Return (x, y) of the center of cell containing provided text 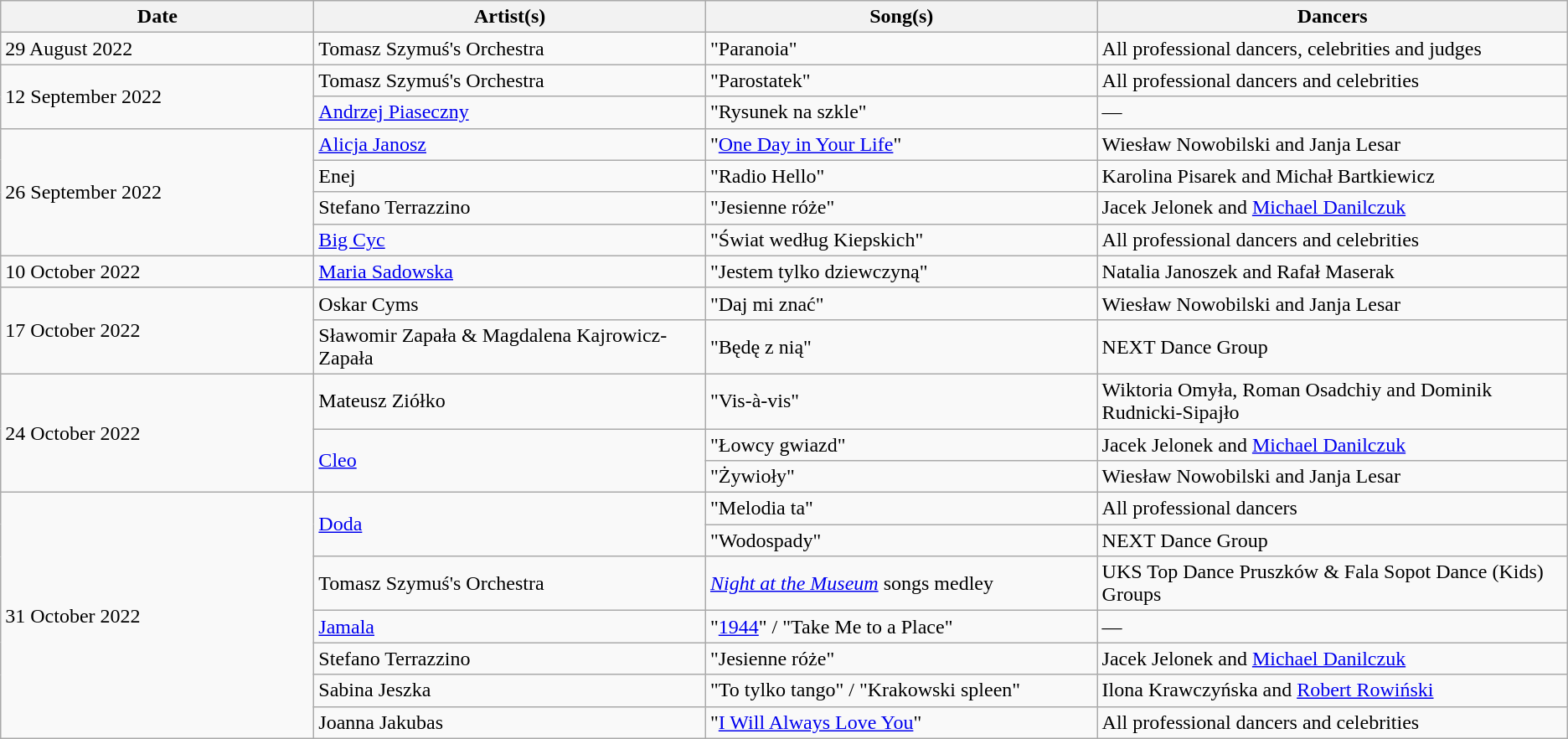
"Melodia ta" (901, 509)
Night at the Museum songs medley (901, 583)
Jamala (510, 627)
"Jestem tylko dziewczyną" (901, 271)
UKS Top Dance Pruszków & Fala Sopot Dance (Kids) Groups (1332, 583)
Natalia Janoszek and Rafał Maserak (1332, 271)
24 October 2022 (157, 432)
Andrzej Piaseczny (510, 112)
"Paranoia" (901, 49)
31 October 2022 (157, 615)
"Daj mi znać" (901, 303)
17 October 2022 (157, 330)
Maria Sadowska (510, 271)
"Wodospady" (901, 540)
"Rysunek na szkle" (901, 112)
Joanna Jakubas (510, 722)
"Świat według Kiepskich" (901, 240)
"1944" / "Take Me to a Place" (901, 627)
"One Day in Your Life" (901, 144)
Cleo (510, 461)
Alicja Janosz (510, 144)
All professional dancers, celebrities and judges (1332, 49)
Ilona Krawczyńska and Robert Rowiński (1332, 690)
"Radio Hello" (901, 176)
Sławomir Zapała & Magdalena Kajrowicz-Zapała (510, 347)
Doda (510, 525)
"Vis-à-vis" (901, 401)
Wiktoria Omyła, Roman Osadchiy and Dominik Rudnicki-Sipajło (1332, 401)
"Będę z nią" (901, 347)
26 September 2022 (157, 192)
Dancers (1332, 17)
Karolina Pisarek and Michał Bartkiewicz (1332, 176)
12 September 2022 (157, 96)
"Żywioły" (901, 477)
"Łowcy gwiazd" (901, 445)
29 August 2022 (157, 49)
Song(s) (901, 17)
"I Will Always Love You" (901, 722)
10 October 2022 (157, 271)
Mateusz Ziółko (510, 401)
Oskar Cyms (510, 303)
Enej (510, 176)
Big Cyc (510, 240)
Sabina Jeszka (510, 690)
Artist(s) (510, 17)
All professional dancers (1332, 509)
Date (157, 17)
"To tylko tango" / "Krakowski spleen" (901, 690)
"Parostatek" (901, 80)
